Determine the (x, y) coordinate at the center of the cell enclosing the given text.  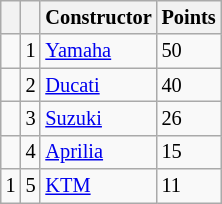
40 (189, 85)
Points (189, 17)
Yamaha (98, 51)
KTM (98, 186)
Aprilia (98, 152)
50 (189, 51)
11 (189, 186)
3 (31, 118)
4 (31, 152)
15 (189, 152)
26 (189, 118)
Constructor (98, 17)
5 (31, 186)
Ducati (98, 85)
Suzuki (98, 118)
2 (31, 85)
